Return [X, Y] of the center of cell containing provided text 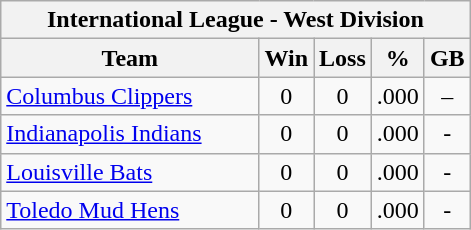
Toledo Mud Hens [130, 210]
% [398, 58]
Win [286, 58]
GB [447, 58]
Indianapolis Indians [130, 134]
Columbus Clippers [130, 96]
Louisville Bats [130, 172]
International League - West Division [236, 20]
– [447, 96]
Team [130, 58]
Loss [343, 58]
